Locate the cell with the specified text and output its [x, y] center coordinate. 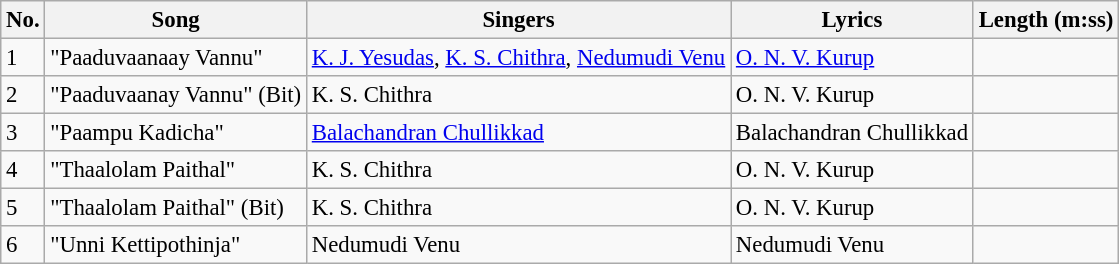
"Paaduvaanay Vannu" (Bit) [176, 95]
6 [23, 245]
"Unni Kettipothinja" [176, 245]
4 [23, 170]
"Paampu Kadicha" [176, 133]
Lyrics [852, 20]
K. J. Yesudas, K. S. Chithra, Nedumudi Venu [518, 58]
Song [176, 20]
5 [23, 208]
2 [23, 95]
Length (m:ss) [1046, 20]
No. [23, 20]
"Thaalolam Paithal" (Bit) [176, 208]
"Paaduvaanaay Vannu" [176, 58]
Singers [518, 20]
3 [23, 133]
1 [23, 58]
"Thaalolam Paithal" [176, 170]
